Find where the given text appears and provide that cell's center as (X, Y) coordinate. 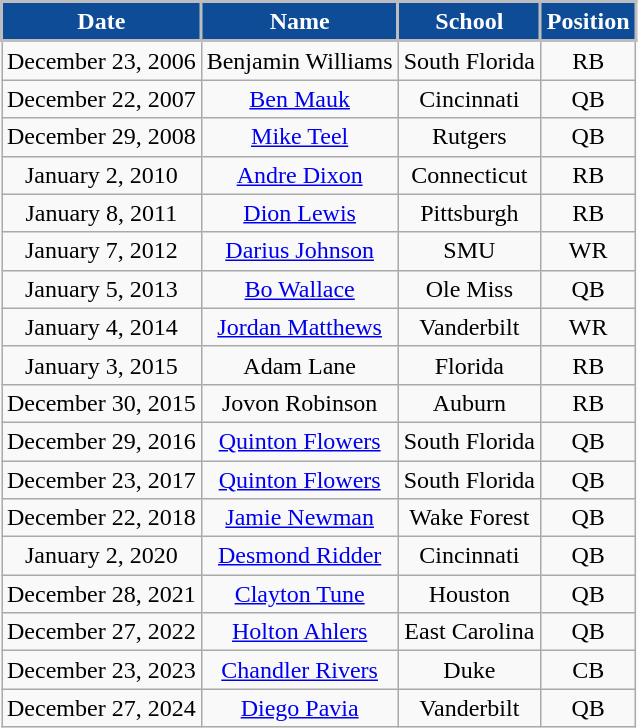
December 29, 2008 (102, 137)
December 27, 2024 (102, 708)
Jamie Newman (300, 518)
CB (588, 670)
East Carolina (469, 632)
Pittsburgh (469, 213)
Duke (469, 670)
January 2, 2010 (102, 175)
January 5, 2013 (102, 289)
Dion Lewis (300, 213)
Auburn (469, 403)
Holton Ahlers (300, 632)
Adam Lane (300, 365)
Date (102, 22)
January 8, 2011 (102, 213)
Ben Mauk (300, 99)
December 22, 2007 (102, 99)
Rutgers (469, 137)
Andre Dixon (300, 175)
December 29, 2016 (102, 441)
Benjamin Williams (300, 60)
January 7, 2012 (102, 251)
School (469, 22)
January 4, 2014 (102, 327)
January 3, 2015 (102, 365)
Connecticut (469, 175)
Clayton Tune (300, 594)
January 2, 2020 (102, 556)
Desmond Ridder (300, 556)
Florida (469, 365)
Name (300, 22)
December 23, 2023 (102, 670)
December 28, 2021 (102, 594)
December 27, 2022 (102, 632)
December 30, 2015 (102, 403)
December 22, 2018 (102, 518)
Jordan Matthews (300, 327)
Diego Pavia (300, 708)
Houston (469, 594)
Darius Johnson (300, 251)
Jovon Robinson (300, 403)
Position (588, 22)
December 23, 2006 (102, 60)
Ole Miss (469, 289)
SMU (469, 251)
Chandler Rivers (300, 670)
Wake Forest (469, 518)
December 23, 2017 (102, 479)
Bo Wallace (300, 289)
Mike Teel (300, 137)
